Provide the [X, Y] coordinate of the cell's center where the given text is located.  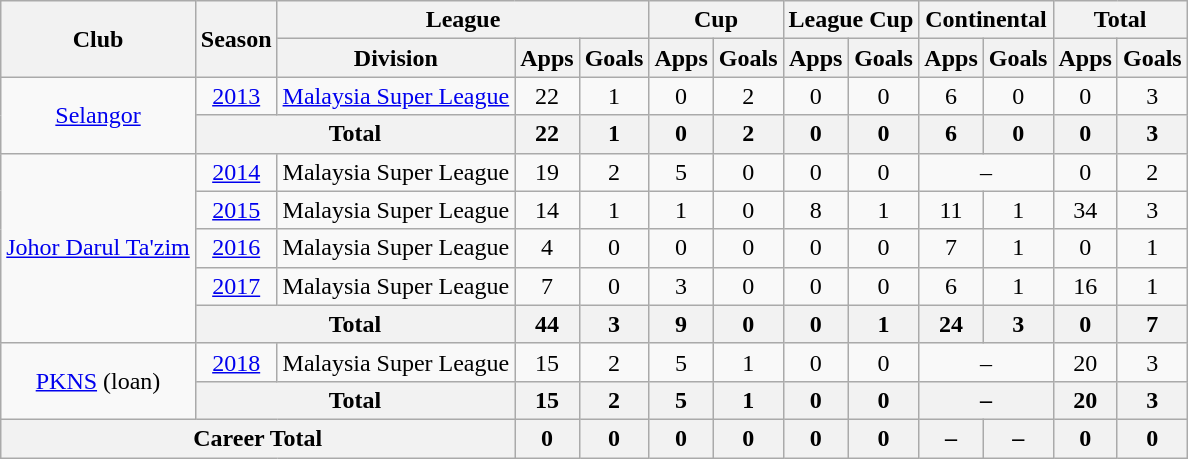
2013 [236, 96]
PKNS (loan) [98, 381]
19 [547, 172]
Continental [986, 20]
14 [547, 210]
11 [951, 210]
Johor Darul Ta'zim [98, 248]
2016 [236, 248]
Career Total [258, 438]
44 [547, 324]
League Cup [851, 20]
Season [236, 39]
Division [396, 58]
League [463, 20]
34 [1085, 210]
Selangor [98, 115]
2018 [236, 362]
2017 [236, 286]
Club [98, 39]
24 [951, 324]
4 [547, 248]
9 [681, 324]
Cup [716, 20]
2014 [236, 172]
16 [1085, 286]
8 [816, 210]
2015 [236, 210]
